Return the (x, y) coordinate for the center point of the cell that contains the specified text.  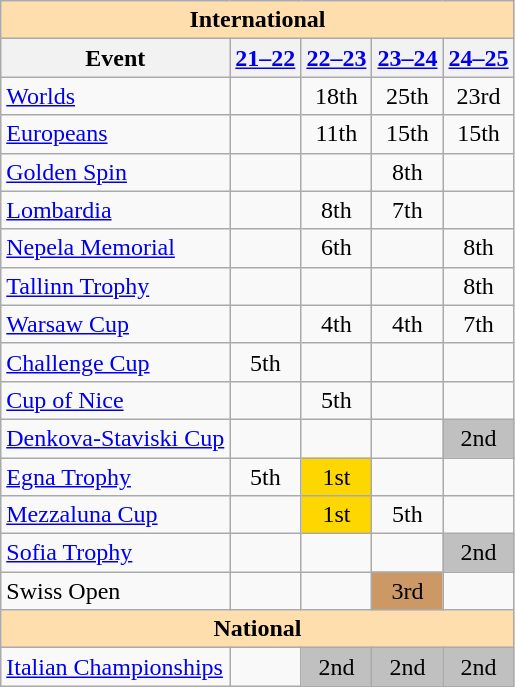
22–23 (336, 58)
Denkova-Staviski Cup (116, 438)
Challenge Cup (116, 362)
National (258, 629)
Warsaw Cup (116, 324)
Swiss Open (116, 591)
18th (336, 96)
6th (336, 248)
11th (336, 134)
Golden Spin (116, 172)
Europeans (116, 134)
23–24 (408, 58)
Tallinn Trophy (116, 286)
Cup of Nice (116, 400)
Mezzaluna Cup (116, 515)
3rd (408, 591)
Event (116, 58)
International (258, 20)
25th (408, 96)
Nepela Memorial (116, 248)
21–22 (266, 58)
23rd (478, 96)
Worlds (116, 96)
Egna Trophy (116, 477)
Italian Championships (116, 667)
Sofia Trophy (116, 553)
24–25 (478, 58)
Lombardia (116, 210)
